Scan for the cell matching the given text and deliver its (x, y) coordinate at center. 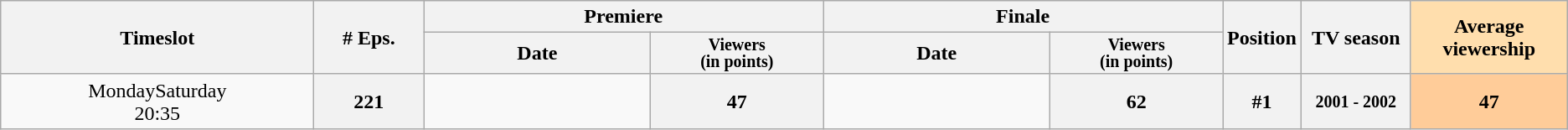
62 (1137, 101)
#1 (1262, 101)
2001 - 2002 (1355, 101)
Finale (1024, 17)
Timeslot (157, 38)
Premiere (623, 17)
Average viewership (1489, 38)
TV season (1355, 38)
# Eps. (369, 38)
221 (369, 101)
Position (1262, 38)
MondaySaturday20:35 (157, 101)
